Return the [X, Y] coordinate for the center point of the cell that contains the specified text.  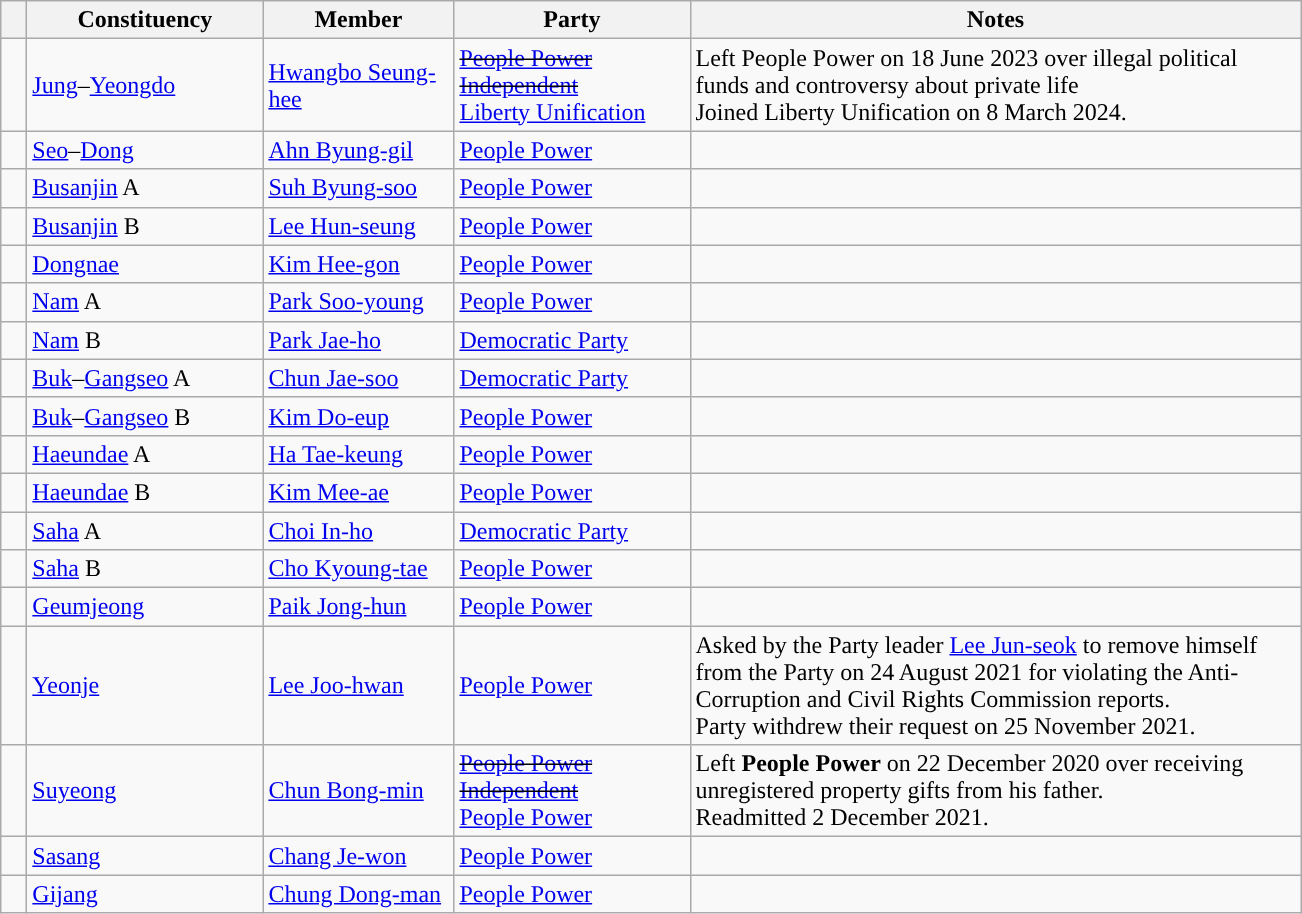
Park Jae-ho [358, 340]
Nam B [145, 340]
Chung Dong-man [358, 894]
Chun Bong-min [358, 791]
Park Soo-young [358, 302]
Left People Power on 18 June 2023 over illegal political funds and controversy about private lifeJoined Liberty Unification on 8 March 2024. [996, 85]
Cho Kyoung-tae [358, 569]
Haeundae B [145, 492]
Suh Byung-soo [358, 188]
Sasang [145, 856]
Hwangbo Seung-hee [358, 85]
Saha A [145, 531]
Gijang [145, 894]
Notes [996, 20]
Suyeong [145, 791]
Kim Mee-ae [358, 492]
Saha B [145, 569]
Lee Joo-hwan [358, 686]
Kim Hee-gon [358, 264]
Kim Do-eup [358, 416]
Ha Tae-keung [358, 454]
Dongnae [145, 264]
Lee Hun-seung [358, 226]
People PowerIndependentPeople Power [572, 791]
Buk–Gangseo B [145, 416]
Constituency [145, 20]
Jung–Yeongdo [145, 85]
Paik Jong-hun [358, 607]
Ahn Byung-gil [358, 150]
Member [358, 20]
Choi In-ho [358, 531]
Busanjin B [145, 226]
Yeonje [145, 686]
Party [572, 20]
Left People Power on 22 December 2020 over receiving unregistered property gifts from his father. Readmitted 2 December 2021. [996, 791]
Buk–Gangseo A [145, 378]
Nam A [145, 302]
Haeundae A [145, 454]
Seo–Dong [145, 150]
Chang Je-won [358, 856]
People PowerIndependentLiberty Unification [572, 85]
Chun Jae-soo [358, 378]
Geumjeong [145, 607]
Busanjin A [145, 188]
